Find where the given text appears and provide that cell's center as [x, y] coordinate. 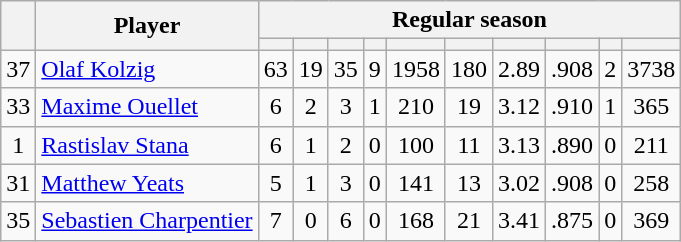
Matthew Yeats [147, 183]
1958 [416, 69]
365 [652, 107]
5 [276, 183]
Regular season [470, 20]
100 [416, 145]
21 [468, 221]
37 [18, 69]
.890 [572, 145]
33 [18, 107]
.875 [572, 221]
180 [468, 69]
Olaf Kolzig [147, 69]
3.02 [520, 183]
.910 [572, 107]
141 [416, 183]
11 [468, 145]
Rastislav Stana [147, 145]
3738 [652, 69]
13 [468, 183]
211 [652, 145]
9 [374, 69]
258 [652, 183]
7 [276, 221]
Maxime Ouellet [147, 107]
3.12 [520, 107]
Sebastien Charpentier [147, 221]
63 [276, 69]
168 [416, 221]
369 [652, 221]
210 [416, 107]
31 [18, 183]
3.13 [520, 145]
2.89 [520, 69]
Player [147, 26]
3.41 [520, 221]
